Determine the (X, Y) coordinate at the center of the cell enclosing the given text.  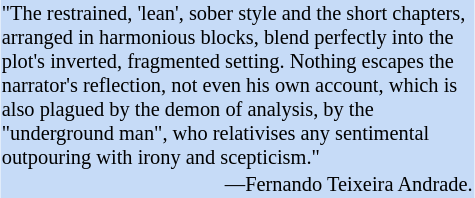
—Fernando Teixeira Andrade. (237, 184)
